Identify which cell holds the provided text, then report its [x, y] central coordinate. 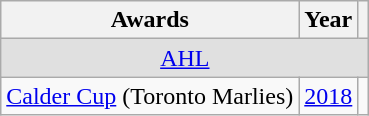
Awards [150, 20]
Calder Cup (Toronto Marlies) [150, 96]
AHL [185, 58]
2018 [328, 96]
Year [328, 20]
